From the cell containing the given text, extract its center point as [X, Y] coordinate. 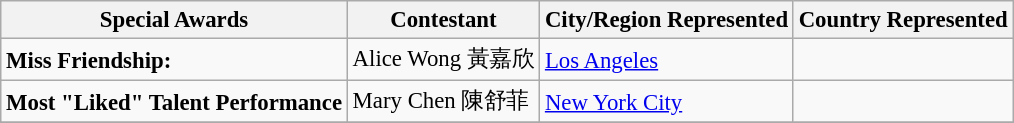
Special Awards [174, 20]
Miss Friendship: [174, 60]
Mary Chen 陳舒菲 [443, 102]
New York City [667, 102]
Contestant [443, 20]
Alice Wong 黃嘉欣 [443, 60]
Country Represented [903, 20]
City/Region Represented [667, 20]
Most "Liked" Talent Performance [174, 102]
Los Angeles [667, 60]
